Detect which cell encompasses the target text, then output its (x, y) center coordinate. 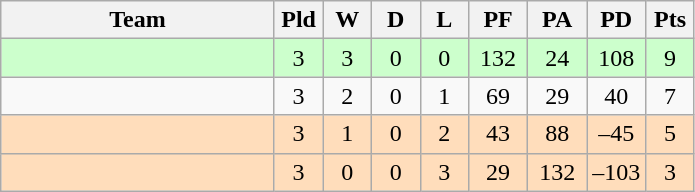
D (396, 20)
9 (670, 58)
Pts (670, 20)
PA (558, 20)
Team (138, 20)
PD (616, 20)
108 (616, 58)
Pld (298, 20)
40 (616, 96)
7 (670, 96)
L (444, 20)
PF (498, 20)
5 (670, 134)
–103 (616, 172)
43 (498, 134)
W (348, 20)
24 (558, 58)
88 (558, 134)
69 (498, 96)
–45 (616, 134)
